For the text-containing cell, return its midpoint in [X, Y] coordinate format. 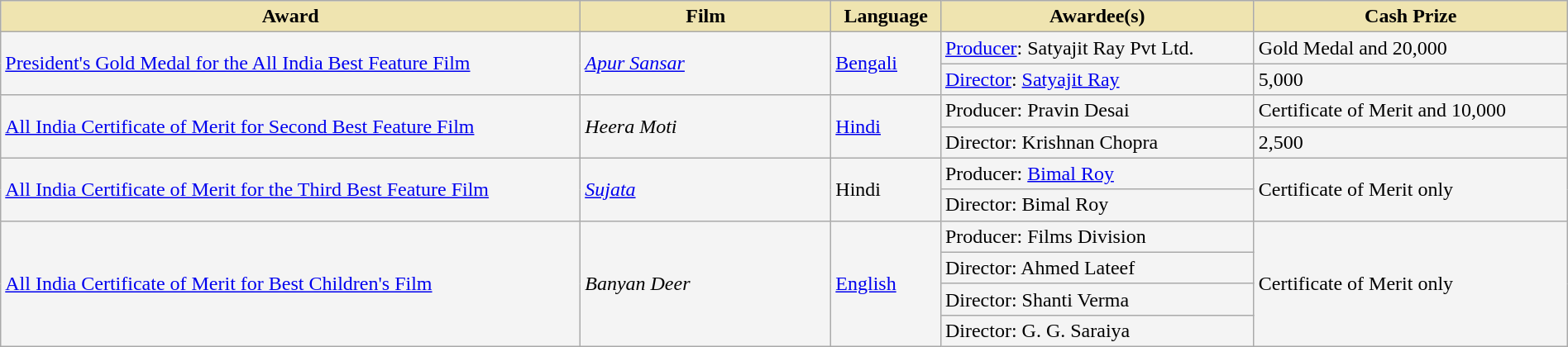
All India Certificate of Merit for Best Children's Film [291, 283]
English [887, 283]
Bengali [887, 64]
Gold Medal and 20,000 [1411, 48]
Awardee(s) [1097, 17]
Producer: Films Division [1097, 236]
All India Certificate of Merit for Second Best Feature Film [291, 126]
Director: G. G. Saraiya [1097, 330]
President's Gold Medal for the All India Best Feature Film [291, 64]
Director: Bimal Roy [1097, 205]
Producer: Pravin Desai [1097, 111]
5,000 [1411, 79]
Language [887, 17]
Director: Satyajit Ray [1097, 79]
Cash Prize [1411, 17]
Director: Shanti Verma [1097, 299]
All India Certificate of Merit for the Third Best Feature Film [291, 189]
Director: Krishnan Chopra [1097, 142]
Apur Sansar [706, 64]
Director: Ahmed Lateef [1097, 268]
Heera Moti [706, 126]
Sujata [706, 189]
Banyan Deer [706, 283]
Producer: Bimal Roy [1097, 173]
Producer: Satyajit Ray Pvt Ltd. [1097, 48]
Certificate of Merit and 10,000 [1411, 111]
Award [291, 17]
Film [706, 17]
2,500 [1411, 142]
